Return [x, y] of the center of cell containing provided text 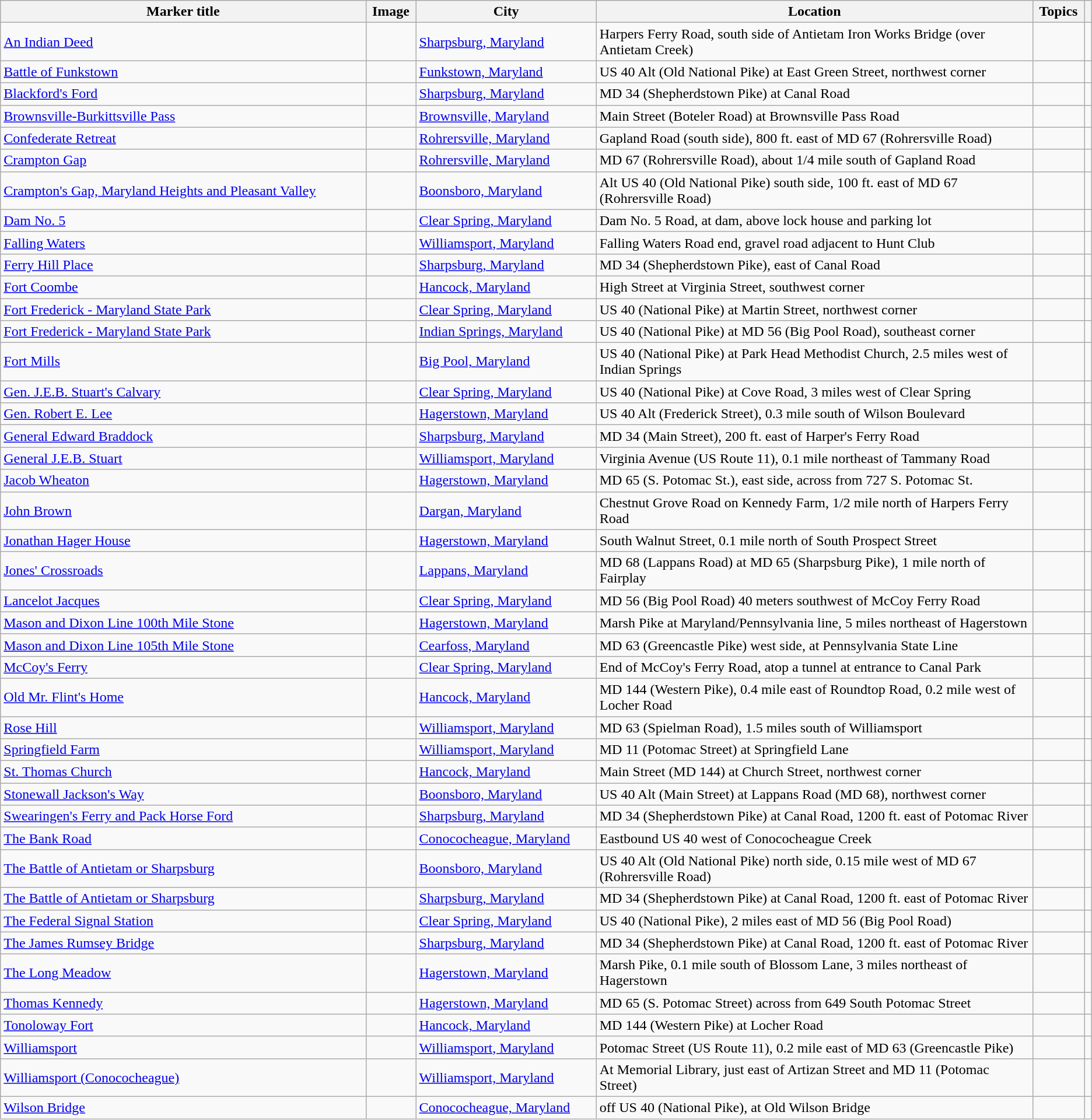
Old Mr. Flint's Home [183, 697]
off US 40 (National Pike), at Old Wilson Bridge [814, 1107]
John Brown [183, 511]
City [506, 12]
MD 34 (Shepherdstown Pike) at Canal Road [814, 94]
Location [814, 12]
Falling Waters Road end, gravel road adjacent to Hunt Club [814, 243]
MD 56 (Big Pool Road) 40 meters southwest of McCoy Ferry Road [814, 601]
Big Pool, Maryland [506, 362]
Gen. Robert E. Lee [183, 414]
Crampton's Gap, Maryland Heights and Pleasant Valley [183, 190]
Stonewall Jackson's Way [183, 794]
Jacob Wheaton [183, 480]
The Bank Road [183, 839]
US 40 (National Pike) at Park Head Methodist Church, 2.5 miles west of Indian Springs [814, 362]
US 40 Alt (Main Street) at Lappans Road (MD 68), northwest corner [814, 794]
Dam No. 5 [183, 220]
Ferry Hill Place [183, 265]
General J.E.B. Stuart [183, 458]
Topics [1058, 12]
MD 144 (Western Pike), 0.4 mile east of Roundtop Road, 0.2 mile west of Locher Road [814, 697]
Main Street (Boteler Road) at Brownsville Pass Road [814, 116]
MD 144 (Western Pike) at Locher Road [814, 1025]
Mason and Dixon Line 100th Mile Stone [183, 623]
MD 68 (Lappans Road) at MD 65 (Sharpsburg Pike), 1 mile north of Fairplay [814, 570]
McCoy's Ferry [183, 667]
US 40 (National Pike), 2 miles east of MD 56 (Big Pool Road) [814, 921]
Marker title [183, 12]
Gapland Road (south side), 800 ft. east of MD 67 (Rohrersville Road) [814, 138]
An Indian Deed [183, 42]
Thomas Kennedy [183, 1003]
Crampton Gap [183, 160]
Falling Waters [183, 243]
Chestnut Grove Road on Kennedy Farm, 1/2 mile north of Harpers Ferry Road [814, 511]
End of McCoy's Ferry Road, atop a tunnel at entrance to Canal Park [814, 667]
Indian Springs, Maryland [506, 332]
MD 34 (Main Street), 200 ft. east of Harper's Ferry Road [814, 436]
Jones' Crossroads [183, 570]
At Memorial Library, just east of Artizan Street and MD 11 (Potomac Street) [814, 1078]
Dargan, Maryland [506, 511]
US 40 Alt (Old National Pike) north side, 0.15 mile west of MD 67 (Rohrersville Road) [814, 869]
MD 11 (Potomac Street) at Springfield Lane [814, 750]
US 40 (National Pike) at Martin Street, northwest corner [814, 310]
Alt US 40 (Old National Pike) south side, 100 ft. east of MD 67 (Rohrersville Road) [814, 190]
MD 63 (Greencastle Pike) west side, at Pennsylvania State Line [814, 645]
MD 65 (S. Potomac St.), east side, across from 727 S. Potomac St. [814, 480]
The Long Meadow [183, 973]
South Walnut Street, 0.1 mile north of South Prospect Street [814, 541]
US 40 Alt (Frederick Street), 0.3 mile south of Wilson Boulevard [814, 414]
Gen. J.E.B. Stuart's Calvary [183, 392]
Main Street (MD 144) at Church Street, northwest corner [814, 772]
Lappans, Maryland [506, 570]
Fort Coombe [183, 287]
MD 67 (Rohrersville Road), about 1/4 mile south of Gapland Road [814, 160]
General Edward Braddock [183, 436]
The Federal Signal Station [183, 921]
Virginia Avenue (US Route 11), 0.1 mile northeast of Tammany Road [814, 458]
Williamsport [183, 1047]
Lancelot Jacques [183, 601]
Funkstown, Maryland [506, 72]
Tonoloway Fort [183, 1025]
Marsh Pike, 0.1 mile south of Blossom Lane, 3 miles northeast of Hagerstown [814, 973]
Dam No. 5 Road, at dam, above lock house and parking lot [814, 220]
Eastbound US 40 west of Conococheague Creek [814, 839]
Wilson Bridge [183, 1107]
Brownsville, Maryland [506, 116]
Mason and Dixon Line 105th Mile Stone [183, 645]
MD 63 (Spielman Road), 1.5 miles south of Williamsport [814, 727]
Harpers Ferry Road, south side of Antietam Iron Works Bridge (over Antietam Creek) [814, 42]
Brownsville-Burkittsville Pass [183, 116]
Battle of Funkstown [183, 72]
Image [391, 12]
St. Thomas Church [183, 772]
US 40 (National Pike) at MD 56 (Big Pool Road), southeast corner [814, 332]
Confederate Retreat [183, 138]
High Street at Virginia Street, southwest corner [814, 287]
MD 65 (S. Potomac Street) across from 649 South Potomac Street [814, 1003]
Rose Hill [183, 727]
The James Rumsey Bridge [183, 943]
Jonathan Hager House [183, 541]
Cearfoss, Maryland [506, 645]
Potomac Street (US Route 11), 0.2 mile east of MD 63 (Greencastle Pike) [814, 1047]
Swearingen's Ferry and Pack Horse Ford [183, 816]
Blackford's Ford [183, 94]
Springfield Farm [183, 750]
US 40 (National Pike) at Cove Road, 3 miles west of Clear Spring [814, 392]
Marsh Pike at Maryland/Pennsylvania line, 5 miles northeast of Hagerstown [814, 623]
US 40 Alt (Old National Pike) at East Green Street, northwest corner [814, 72]
Fort Mills [183, 362]
MD 34 (Shepherdstown Pike), east of Canal Road [814, 265]
Williamsport (Conococheague) [183, 1078]
